Pinpoint the cell where the given text exists, returning its [X, Y] midpoint coordinate. 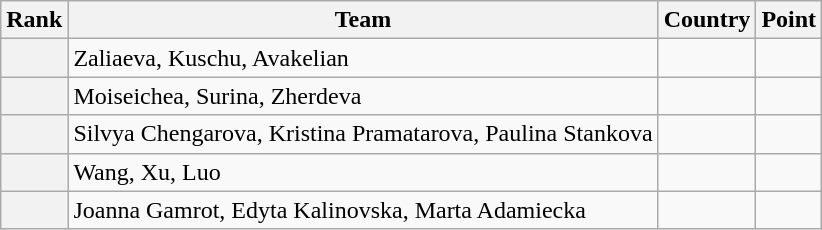
Joanna Gamrot, Edyta Kalinovska, Marta Adamiecka [363, 210]
Country [707, 20]
Moiseichea, Surina, Zherdeva [363, 96]
Rank [34, 20]
Silvya Chengarova, Kristina Pramatarova, Paulina Stankova [363, 134]
Team [363, 20]
Wang, Xu, Luo [363, 172]
Zaliaeva, Kuschu, Avakelian [363, 58]
Point [789, 20]
